Capture the cell that displays the provided text and extract its (x, y) central coordinate. 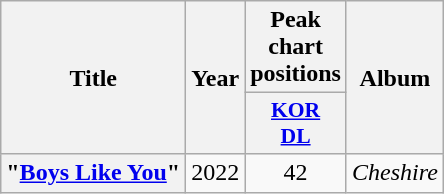
Peak chart positions (296, 47)
Year (216, 78)
"Boys Like You" (94, 173)
Cheshire (394, 173)
KORDL (296, 124)
2022 (216, 173)
42 (296, 173)
Title (94, 78)
Album (394, 78)
